Output the (x, y) coordinate of the center of the cell containing the given text.  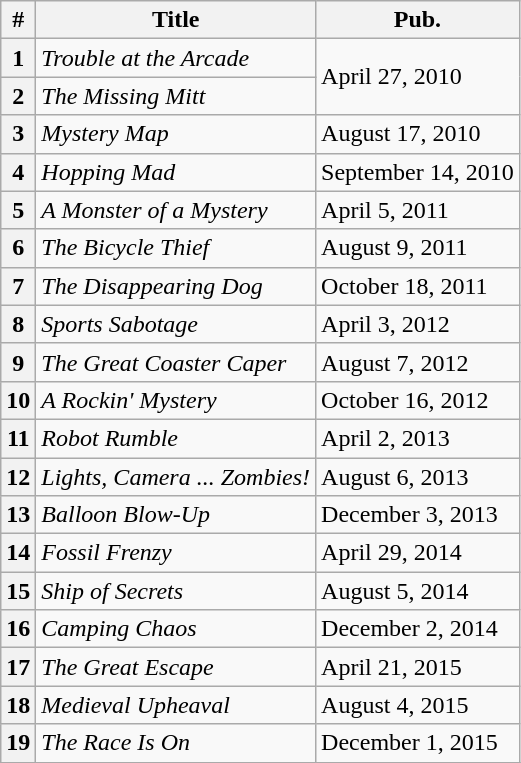
Fossil Frenzy (176, 553)
August 9, 2011 (418, 248)
April 5, 2011 (418, 210)
Title (176, 20)
Medieval Upheaval (176, 705)
19 (18, 743)
14 (18, 553)
2 (18, 96)
12 (18, 477)
The Race Is On (176, 743)
December 2, 2014 (418, 629)
Camping Chaos (176, 629)
August 5, 2014 (418, 591)
October 16, 2012 (418, 400)
A Monster of a Mystery (176, 210)
The Bicycle Thief (176, 248)
Hopping Mad (176, 172)
# (18, 20)
13 (18, 515)
August 17, 2010 (418, 134)
Trouble at the Arcade (176, 58)
April 27, 2010 (418, 77)
Lights, Camera ... Zombies! (176, 477)
December 1, 2015 (418, 743)
Ship of Secrets (176, 591)
August 4, 2015 (418, 705)
16 (18, 629)
5 (18, 210)
15 (18, 591)
August 6, 2013 (418, 477)
April 2, 2013 (418, 438)
Sports Sabotage (176, 324)
The Great Escape (176, 667)
3 (18, 134)
11 (18, 438)
8 (18, 324)
August 7, 2012 (418, 362)
17 (18, 667)
10 (18, 400)
April 21, 2015 (418, 667)
The Great Coaster Caper (176, 362)
A Rockin' Mystery (176, 400)
December 3, 2013 (418, 515)
Balloon Blow-Up (176, 515)
4 (18, 172)
Pub. (418, 20)
April 29, 2014 (418, 553)
9 (18, 362)
Robot Rumble (176, 438)
September 14, 2010 (418, 172)
7 (18, 286)
The Missing Mitt (176, 96)
April 3, 2012 (418, 324)
The Disappearing Dog (176, 286)
18 (18, 705)
1 (18, 58)
Mystery Map (176, 134)
6 (18, 248)
October 18, 2011 (418, 286)
